For the text-containing cell, return its midpoint in [X, Y] coordinate format. 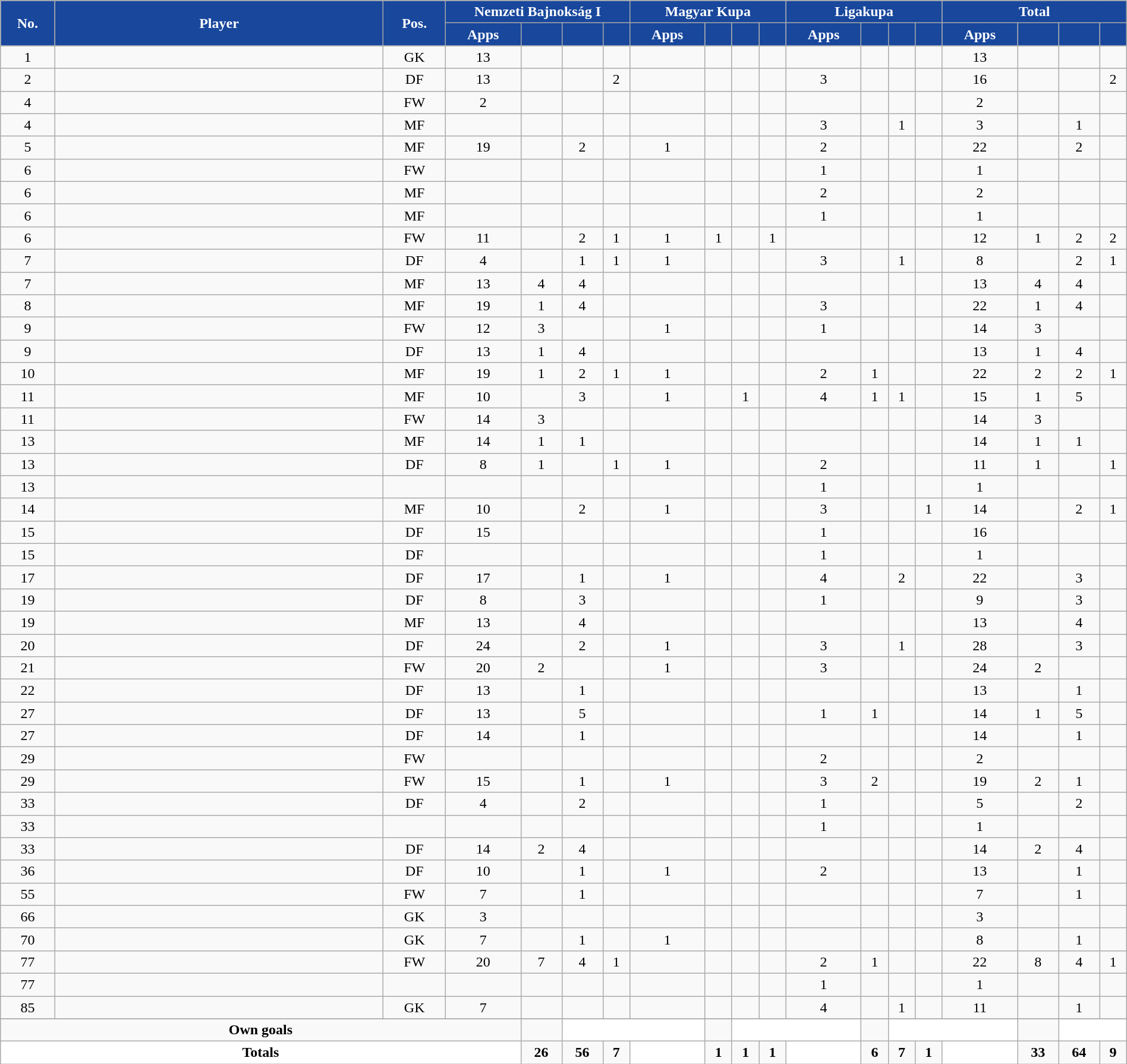
No. [27, 23]
56 [583, 1053]
Own goals [260, 1030]
Nemzeti Bajnokság I [537, 12]
55 [27, 894]
70 [27, 939]
21 [27, 668]
Ligakupa [864, 12]
Player [219, 23]
28 [980, 645]
36 [27, 871]
66 [27, 917]
Total [1034, 12]
Pos. [414, 23]
64 [1079, 1053]
Magyar Kupa [707, 12]
26 [541, 1053]
Totals [260, 1053]
85 [27, 1008]
